Capture the cell that displays the provided text and extract its [X, Y] central coordinate. 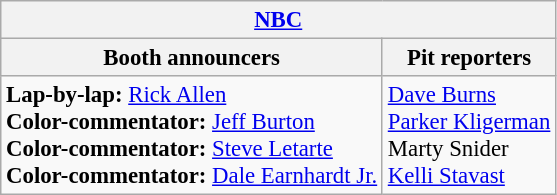
Dave BurnsParker KligermanMarty SniderKelli Stavast [468, 136]
Pit reporters [468, 58]
Lap-by-lap: Rick AllenColor-commentator: Jeff BurtonColor-commentator: Steve LetarteColor-commentator: Dale Earnhardt Jr. [192, 136]
NBC [278, 20]
Booth announcers [192, 58]
